Find where the given text appears and provide that cell's center as (X, Y) coordinate. 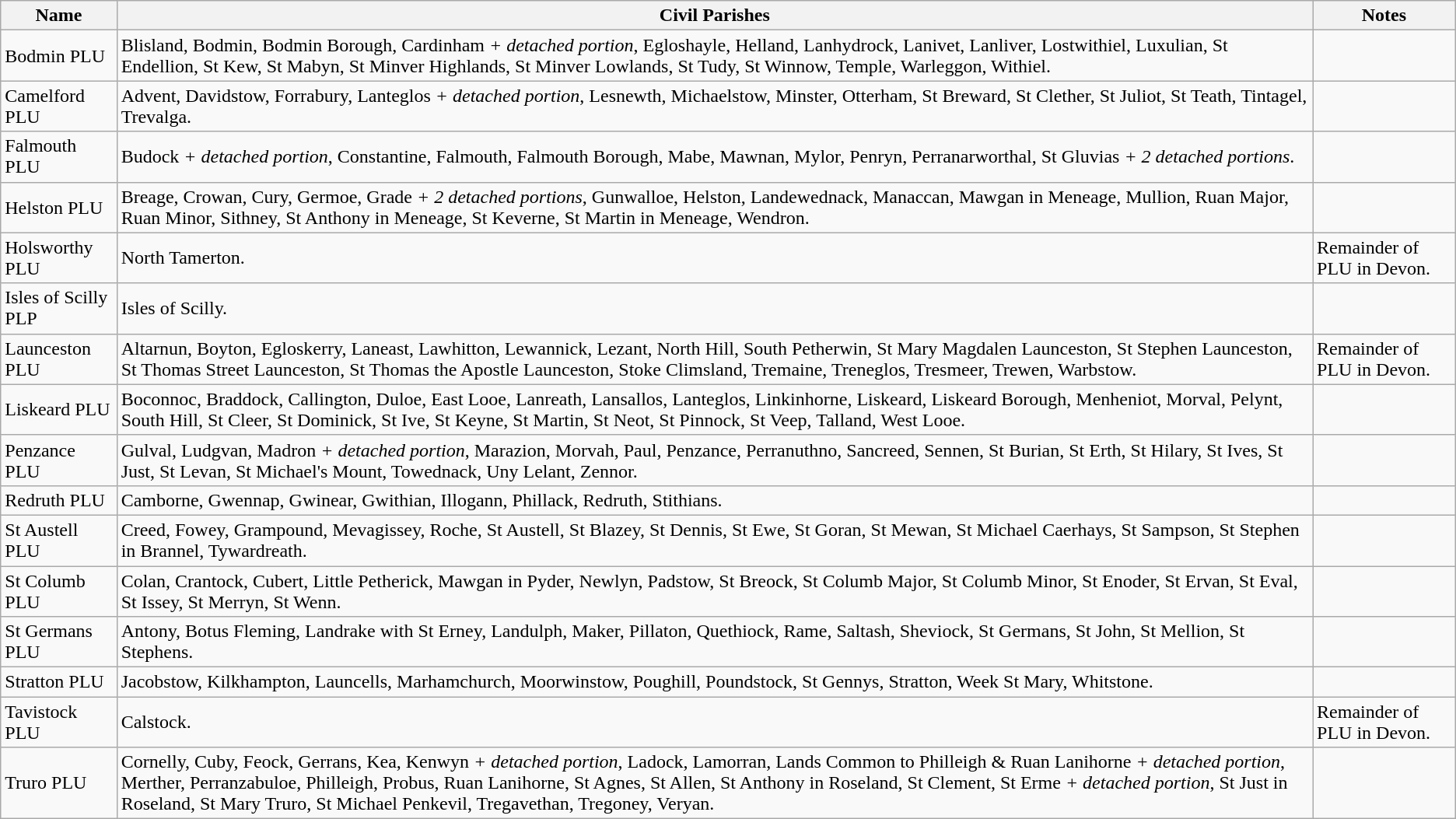
Notes (1384, 16)
St Columb PLU (59, 591)
Civil Parishes (714, 16)
Launceston PLU (59, 359)
Falmouth PLU (59, 157)
Penzance PLU (59, 460)
Isles of Scilly. (714, 308)
Camelford PLU (59, 106)
Calstock. (714, 722)
Liskeard PLU (59, 409)
Truro PLU (59, 783)
Holsworthy PLU (59, 258)
Jacobstow, Kilkhampton, Launcells, Marhamchurch, Moorwinstow, Poughill, Poundstock, St Gennys, Stratton, Week St Mary, Whitstone. (714, 682)
Name (59, 16)
Budock + detached portion, Constantine, Falmouth, Falmouth Borough, Mabe, Mawnan, Mylor, Penryn, Perranarworthal, St Gluvias + 2 detached portions. (714, 157)
St Austell PLU (59, 540)
North Tamerton. (714, 258)
Isles of Scilly PLP (59, 308)
Tavistock PLU (59, 722)
Redruth PLU (59, 500)
Camborne, Gwennap, Gwinear, Gwithian, Illogann, Phillack, Redruth, Stithians. (714, 500)
Stratton PLU (59, 682)
Bodmin PLU (59, 56)
St Germans PLU (59, 642)
Helston PLU (59, 207)
